Identify which cell holds the provided text, then report its (x, y) central coordinate. 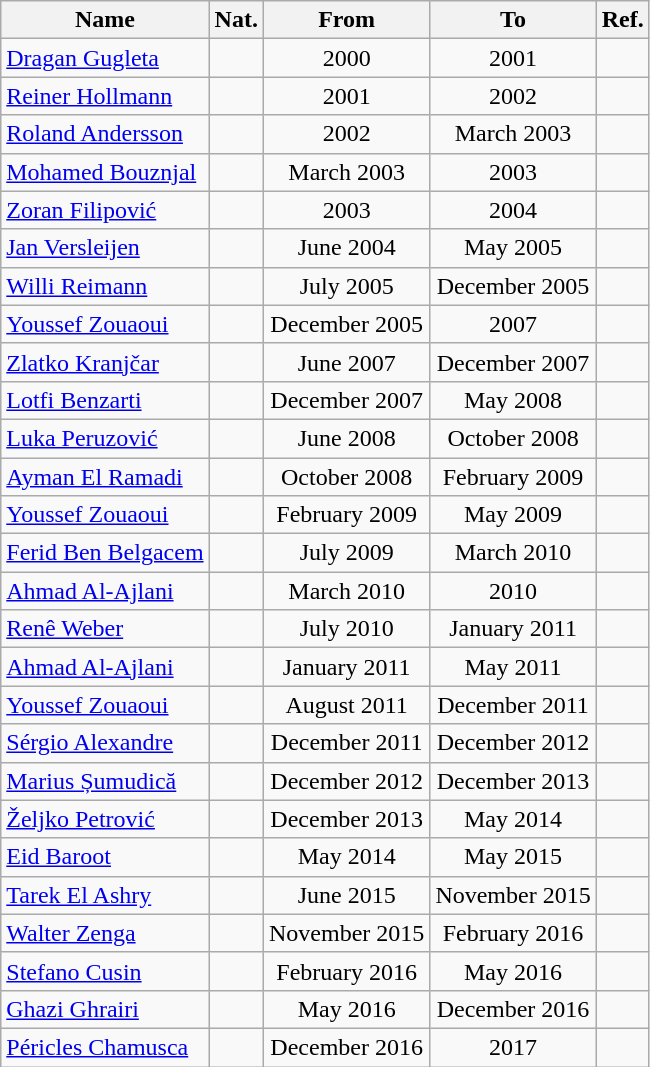
From (346, 20)
Name (105, 20)
Reiner Hollmann (105, 96)
Mohamed Bouznjal (105, 172)
May 2008 (513, 400)
2007 (513, 324)
June 2007 (346, 362)
Marius Șumudică (105, 781)
June 2015 (346, 895)
2017 (513, 1047)
Eid Baroot (105, 857)
Ayman El Ramadi (105, 477)
Zoran Filipović (105, 210)
Ferid Ben Belgacem (105, 553)
Péricles Chamusca (105, 1047)
July 2005 (346, 286)
Nat. (236, 20)
May 2005 (513, 248)
Roland Andersson (105, 134)
Tarek El Ashry (105, 895)
July 2010 (346, 629)
June 2008 (346, 438)
June 2004 (346, 248)
Ref. (622, 20)
Jan Versleijen (105, 248)
2004 (513, 210)
August 2011 (346, 705)
2010 (513, 591)
Ghazi Ghrairi (105, 1009)
Zlatko Kranjčar (105, 362)
Willi Reimann (105, 286)
May 2009 (513, 515)
Stefano Cusin (105, 971)
Walter Zenga (105, 933)
Renê Weber (105, 629)
To (513, 20)
Željko Petrović (105, 819)
July 2009 (346, 553)
Luka Peruzović (105, 438)
Dragan Gugleta (105, 58)
May 2011 (513, 667)
Lotfi Benzarti (105, 400)
May 2015 (513, 857)
Sérgio Alexandre (105, 743)
2000 (346, 58)
